Pinpoint the cell where the given text exists, returning its (x, y) midpoint coordinate. 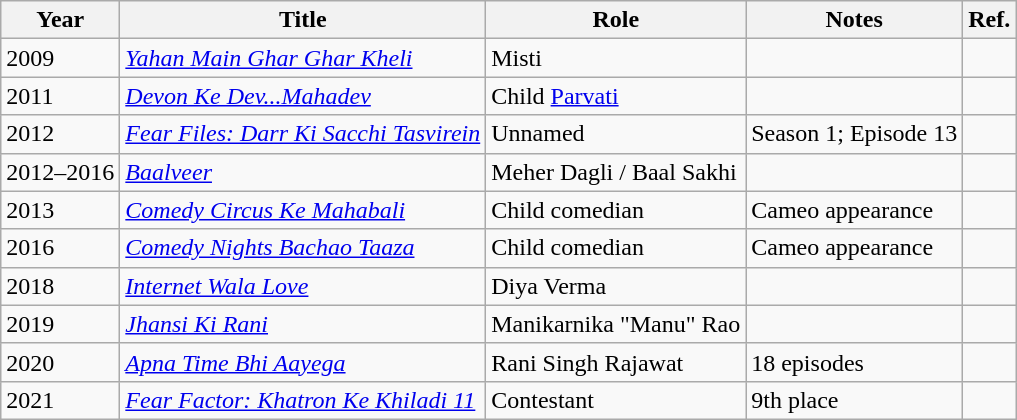
Fear Files: Darr Ki Sacchi Tasvirein (303, 134)
9th place (854, 400)
2021 (60, 400)
Yahan Main Ghar Ghar Kheli (303, 58)
Fear Factor: Khatron Ke Khiladi 11 (303, 400)
Misti (616, 58)
Manikarnika "Manu" Rao (616, 324)
2020 (60, 362)
2012 (60, 134)
Rani Singh Rajawat (616, 362)
Internet Wala Love (303, 286)
Comedy Circus Ke Mahabali (303, 210)
Comedy Nights Bachao Taaza (303, 248)
2018 (60, 286)
Child Parvati (616, 96)
Role (616, 20)
Unnamed (616, 134)
2019 (60, 324)
2009 (60, 58)
Apna Time Bhi Aayega (303, 362)
Jhansi Ki Rani (303, 324)
Meher Dagli / Baal Sakhi (616, 172)
Notes (854, 20)
Title (303, 20)
Year (60, 20)
2016 (60, 248)
Contestant (616, 400)
2011 (60, 96)
18 episodes (854, 362)
2013 (60, 210)
Season 1; Episode 13 (854, 134)
Diya Verma (616, 286)
2012–2016 (60, 172)
Baalveer (303, 172)
Devon Ke Dev...Mahadev (303, 96)
Ref. (990, 20)
